Return the (X, Y) coordinate for the center point of the cell that contains the specified text.  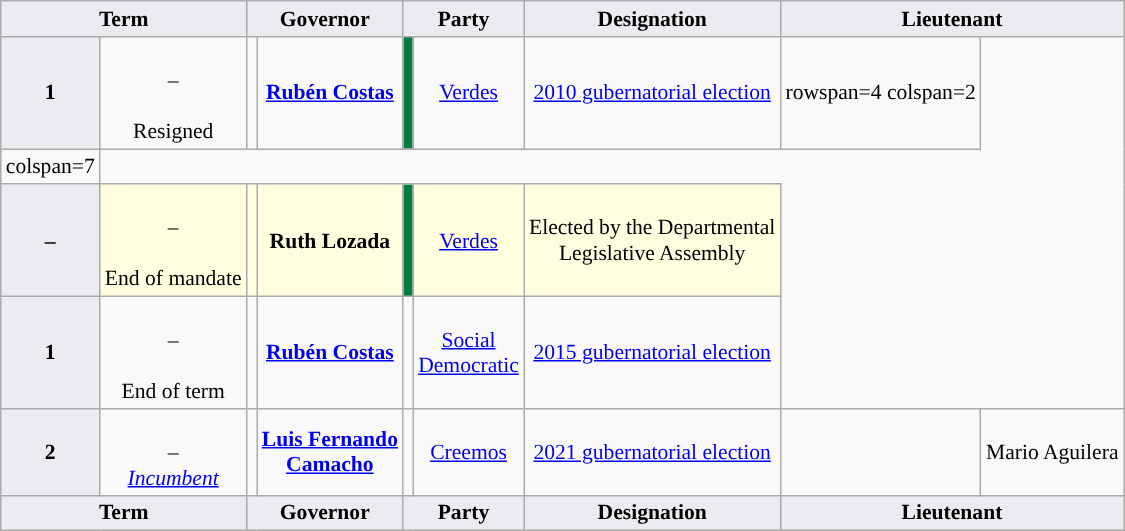
Creemos (468, 452)
Mario Aguilera (1052, 452)
rowspan=4 colspan=2 (880, 93)
colspan=7 (50, 167)
2021 gubernatorial election (652, 452)
Ruth Lozada (330, 241)
2 (50, 452)
SocialDemocratic (468, 353)
2010 gubernatorial election (652, 93)
–End of term (174, 353)
–Resigned (174, 93)
– (50, 241)
2015 gubernatorial election (652, 353)
Elected by the DepartmentalLegislative Assembly (652, 241)
Luis FernandoCamacho (330, 452)
–Incumbent (174, 452)
–End of mandate (174, 241)
